Search for the cell housing the specified text and yield its [X, Y] center coordinate. 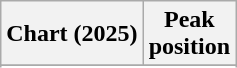
Peak position [189, 34]
Chart (2025) [72, 34]
